Detect which cell encompasses the target text, then output its [X, Y] center coordinate. 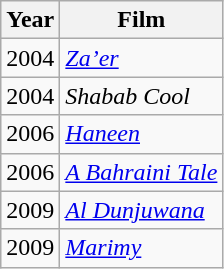
Za’er [142, 58]
Al Dunjuwana [142, 210]
Year [30, 20]
A Bahraini Tale [142, 172]
Film [142, 20]
Marimy [142, 248]
Shabab Cool [142, 96]
Haneen [142, 134]
